Locate the cell with the specified text and output its [X, Y] center coordinate. 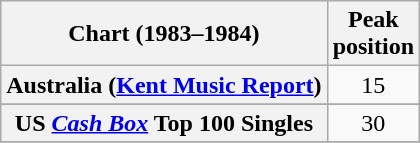
30 [373, 123]
15 [373, 85]
Australia (Kent Music Report) [164, 85]
US Cash Box Top 100 Singles [164, 123]
Chart (1983–1984) [164, 34]
Peakposition [373, 34]
